Capture the cell that displays the provided text and extract its [X, Y] central coordinate. 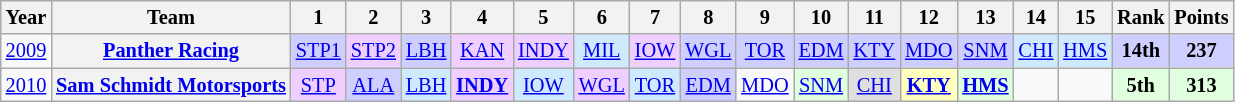
STP1 [318, 51]
15 [1085, 17]
5 [544, 17]
8 [708, 17]
11 [875, 17]
STP2 [374, 51]
14 [1036, 17]
14th [1140, 51]
3 [426, 17]
Panther Racing [171, 51]
7 [655, 17]
Points [1201, 17]
Team [171, 17]
4 [482, 17]
313 [1201, 85]
1 [318, 17]
237 [1201, 51]
6 [602, 17]
9 [764, 17]
2010 [26, 85]
13 [985, 17]
ALA [374, 85]
Year [26, 17]
2009 [26, 51]
2 [374, 17]
Rank [1140, 17]
Sam Schmidt Motorsports [171, 85]
KAN [482, 51]
STP [318, 85]
12 [928, 17]
5th [1140, 85]
10 [822, 17]
MIL [602, 51]
